Search for the cell housing the specified text and yield its [x, y] center coordinate. 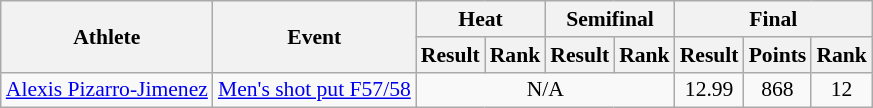
Athlete [107, 36]
12 [842, 90]
Points [778, 55]
Semifinal [610, 19]
12.99 [710, 90]
Men's shot put F57/58 [314, 90]
Alexis Pizarro-Jimenez [107, 90]
Event [314, 36]
Final [774, 19]
868 [778, 90]
N/A [546, 90]
Heat [480, 19]
